Return (x, y) of the center of cell containing provided text 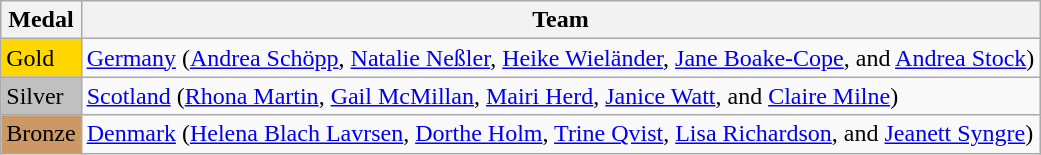
Gold (41, 58)
Bronze (41, 134)
Scotland (Rhona Martin, Gail McMillan, Mairi Herd, Janice Watt, and Claire Milne) (560, 96)
Denmark (Helena Blach Lavrsen, Dorthe Holm, Trine Qvist, Lisa Richardson, and Jeanett Syngre) (560, 134)
Medal (41, 20)
Team (560, 20)
Silver (41, 96)
Germany (Andrea Schöpp, Natalie Neßler, Heike Wieländer, Jane Boake-Cope, and Andrea Stock) (560, 58)
